For the text-containing cell, return its midpoint in [x, y] coordinate format. 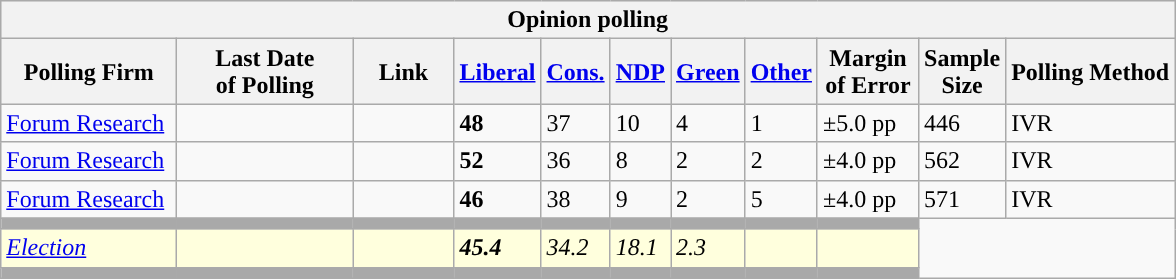
10 [640, 123]
Liberal [498, 72]
Other [781, 72]
45.4 [498, 248]
4 [708, 123]
446 [962, 123]
1 [781, 123]
Polling Firm [89, 72]
8 [640, 161]
36 [576, 161]
5 [781, 199]
Polling Method [1090, 72]
NDP [640, 72]
SampleSize [962, 72]
Link [404, 72]
Election [89, 248]
18.1 [640, 248]
48 [498, 123]
38 [576, 199]
2.3 [708, 248]
562 [962, 161]
52 [498, 161]
571 [962, 199]
Green [708, 72]
37 [576, 123]
46 [498, 199]
Last Dateof Polling [265, 72]
±5.0 pp [868, 123]
9 [640, 199]
Marginof Error [868, 72]
Opinion polling [588, 20]
Cons. [576, 72]
34.2 [576, 248]
